Determine the [x, y] coordinate at the center of the cell enclosing the given text.  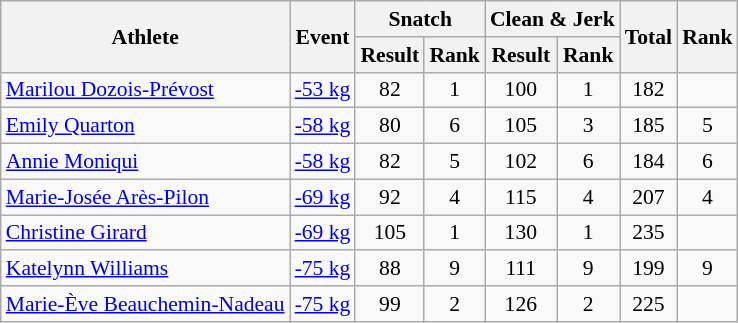
115 [521, 197]
Emily Quarton [146, 126]
88 [390, 269]
100 [521, 90]
Snatch [420, 19]
184 [648, 162]
Katelynn Williams [146, 269]
92 [390, 197]
Athlete [146, 36]
207 [648, 197]
185 [648, 126]
-53 kg [323, 90]
111 [521, 269]
Marie-Josée Arès-Pilon [146, 197]
126 [521, 304]
99 [390, 304]
102 [521, 162]
182 [648, 90]
130 [521, 233]
80 [390, 126]
225 [648, 304]
Annie Moniqui [146, 162]
3 [588, 126]
Marilou Dozois-Prévost [146, 90]
Christine Girard [146, 233]
199 [648, 269]
Total [648, 36]
Marie-Ève Beauchemin-Nadeau [146, 304]
Clean & Jerk [552, 19]
235 [648, 233]
Event [323, 36]
